Capture the cell that displays the provided text and extract its (X, Y) central coordinate. 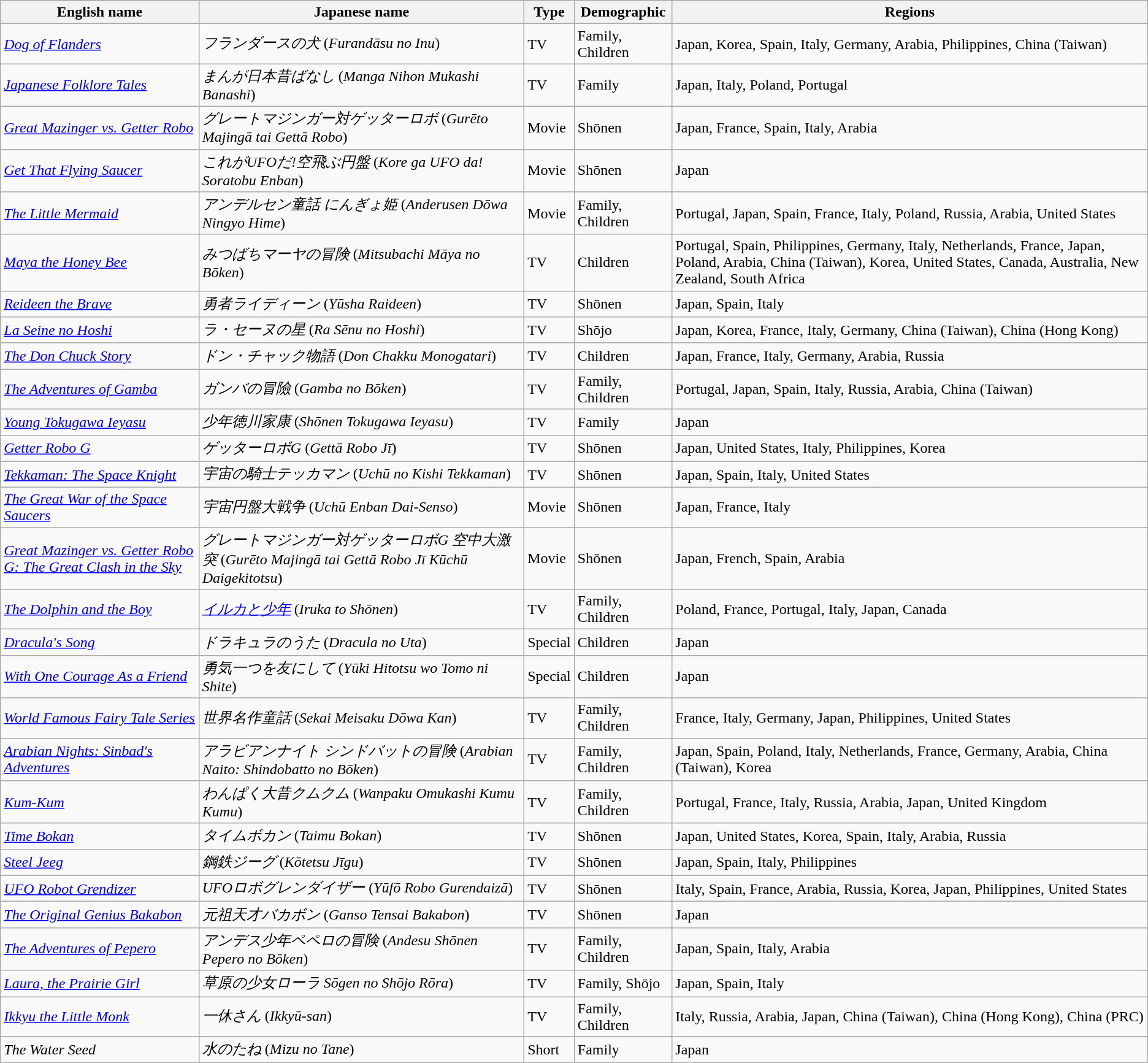
The Original Genius Bakabon (100, 915)
Regions (910, 12)
グレートマジンガー対ゲッターロボ (Gurēto Majingā tai Gettā Robo) (361, 128)
Japan, Spain, Italy, United States (910, 475)
Japan, Italy, Poland, Portugal (910, 85)
World Famous Fairy Tale Series (100, 718)
ゲッターロボG (Gettā Robo Jī) (361, 449)
Japan, France, Italy, Germany, Arabia, Russia (910, 356)
Japan, Spain, Italy, Philippines (910, 862)
みつばちマーヤの冒険 (Mitsubachi Māya no Bōken) (361, 263)
勇者ライディーン (Yūsha Raideen) (361, 304)
Great Mazinger vs. Getter Robo (100, 128)
UFO Robot Grendizer (100, 888)
Japan, Korea, France, Italy, Germany, China (Taiwan), China (Hong Kong) (910, 330)
世界名作童話 (Sekai Meisaku Dōwa Kan) (361, 718)
La Seine no Hoshi (100, 330)
Japan, United States, Italy, Philippines, Korea (910, 449)
Japan, France, Spain, Italy, Arabia (910, 128)
With One Courage As a Friend (100, 677)
鋼鉄ジーグ (Kōtetsu Jīgu) (361, 862)
わんぱく大昔クムクム (Wanpaku Omukashi Kumu Kumu) (361, 802)
少年徳川家康 (Shōnen Tokugawa Ieyasu) (361, 422)
Laura, the Prairie Girl (100, 984)
Italy, Spain, France, Arabia, Russia, Korea, Japan, Philippines, United States (910, 888)
Time Bokan (100, 837)
Poland, France, Portugal, Italy, Japan, Canada (910, 610)
Japan, Korea, Spain, Italy, Germany, Arabia, Philippines, China (Taiwan) (910, 44)
The Don Chuck Story (100, 356)
Japanese name (361, 12)
Ikkyu the Little Monk (100, 1016)
Japan, Spain, Poland, Italy, Netherlands, France, Germany, Arabia, China (Taiwan), Korea (910, 759)
France, Italy, Germany, Japan, Philippines, United States (910, 718)
ガンバの冒險 (Gamba no Bōken) (361, 389)
元祖天才バカボン (Ganso Tensai Bakabon) (361, 915)
勇気一つを友にして (Yūki Hitotsu wo Tomo ni Shite) (361, 677)
ドラキュラのうた (Dracula no Uta) (361, 643)
Portugal, Japan, Spain, Italy, Russia, Arabia, China (Taiwan) (910, 389)
イルカと少年 (Iruka to Shōnen) (361, 610)
Portugal, Japan, Spain, France, Italy, Poland, Russia, Arabia, United States (910, 213)
Tekkaman: The Space Knight (100, 475)
Shōjo (623, 330)
Get That Flying Saucer (100, 171)
まんが日本昔ばなし (Manga Nihon Mukashi Banashi) (361, 85)
Reideen the Brave (100, 304)
Japan, French, Spain, Arabia (910, 558)
フランダースの犬 (Furandāsu no Inu) (361, 44)
Italy, Russia, Arabia, Japan, China (Taiwan), China (Hong Kong), China (PRC) (910, 1016)
Young Tokugawa Ieyasu (100, 422)
アンデルセン童話 にんぎょ姫 (Anderusen Dōwa Ningyo Hime) (361, 213)
ラ・セーヌの星 (Ra Sēnu no Hoshi) (361, 330)
Maya the Honey Bee (100, 263)
一休さん (Ikkyū-san) (361, 1016)
Arabian Nights: Sinbad's Adventures (100, 759)
Japan, France, Italy (910, 508)
Steel Jeeg (100, 862)
The Great War of the Space Saucers (100, 508)
Dog of Flanders (100, 44)
アンデス少年ペペロの冒険 (Andesu Shōnen Pepero no Bōken) (361, 949)
Type (549, 12)
宇宙の騎士テッカマン (Uchū no Kishi Tekkaman) (361, 475)
Kum-Kum (100, 802)
The Little Mermaid (100, 213)
The Adventures of Gamba (100, 389)
The Water Seed (100, 1050)
Japanese Folklore Tales (100, 85)
Getter Robo G (100, 449)
The Adventures of Pepero (100, 949)
草原の少女ローラ Sōgen no Shōjo Rōra) (361, 984)
水のたね (Mizu no Tane) (361, 1050)
グレートマジンガー対ゲッターロボG 空中大激突 (Gurēto Majingā tai Gettā Robo Jī Kūchū Daigekitotsu) (361, 558)
タイムボカン (Taimu Bokan) (361, 837)
ドン・チャック物語 (Don Chakku Monogatari) (361, 356)
Family, Shōjo (623, 984)
Dracula's Song (100, 643)
アラビアンナイト シンドバットの冒険 (Arabian Naito: Shindobatto no Bōken) (361, 759)
UFOロボグレンダイザー (Yūfō Robo Gurendaizā) (361, 888)
Portugal, France, Italy, Russia, Arabia, Japan, United Kingdom (910, 802)
English name (100, 12)
Japan, United States, Korea, Spain, Italy, Arabia, Russia (910, 837)
Demographic (623, 12)
これがUFOだ!空飛ぶ円盤 (Kore ga UFO da! Soratobu Enban) (361, 171)
The Dolphin and the Boy (100, 610)
宇宙円盤大戦争 (Uchū Enban Dai-Senso) (361, 508)
Short (549, 1050)
Japan, Spain, Italy, Arabia (910, 949)
Great Mazinger vs. Getter Robo G: The Great Clash in the Sky (100, 558)
